Detect which cell encompasses the target text, then output its (x, y) center coordinate. 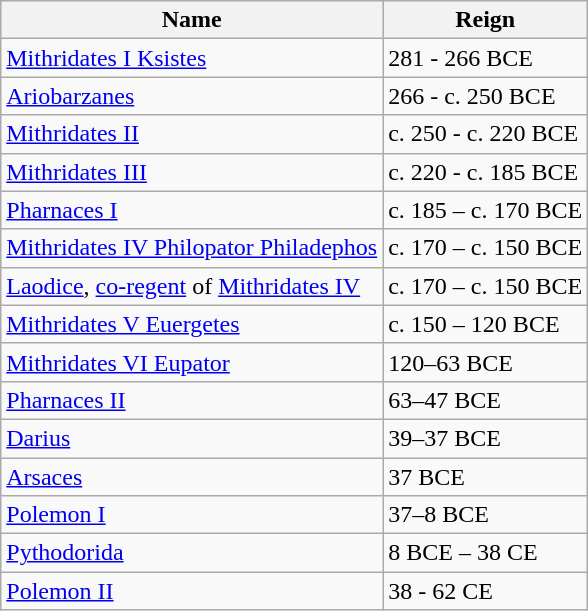
Mithridates II (192, 134)
c. 150 – 120 BCE (486, 324)
63–47 BCE (486, 400)
Darius (192, 438)
Name (192, 20)
c. 185 – c. 170 BCE (486, 210)
Pharnaces I (192, 210)
Reign (486, 20)
Pythodorida (192, 553)
37 BCE (486, 477)
38 - 62 CE (486, 591)
39–37 BCE (486, 438)
c. 250 - c. 220 BCE (486, 134)
37–8 BCE (486, 515)
Laodice, co-regent of Mithridates IV (192, 286)
Polemon II (192, 591)
266 - c. 250 BCE (486, 96)
Mithridates III (192, 172)
Polemon I (192, 515)
Mithridates I Ksistes (192, 58)
281 - 266 BCE (486, 58)
120–63 BCE (486, 362)
Mithridates VI Eupator (192, 362)
Mithridates IV Philopator Philadephos (192, 248)
c. 220 - c. 185 BCE (486, 172)
Arsaces (192, 477)
Ariobarzanes (192, 96)
Pharnaces II (192, 400)
8 BCE – 38 CE (486, 553)
Mithridates V Euergetes (192, 324)
